Pinpoint the cell where the given text exists, returning its (x, y) midpoint coordinate. 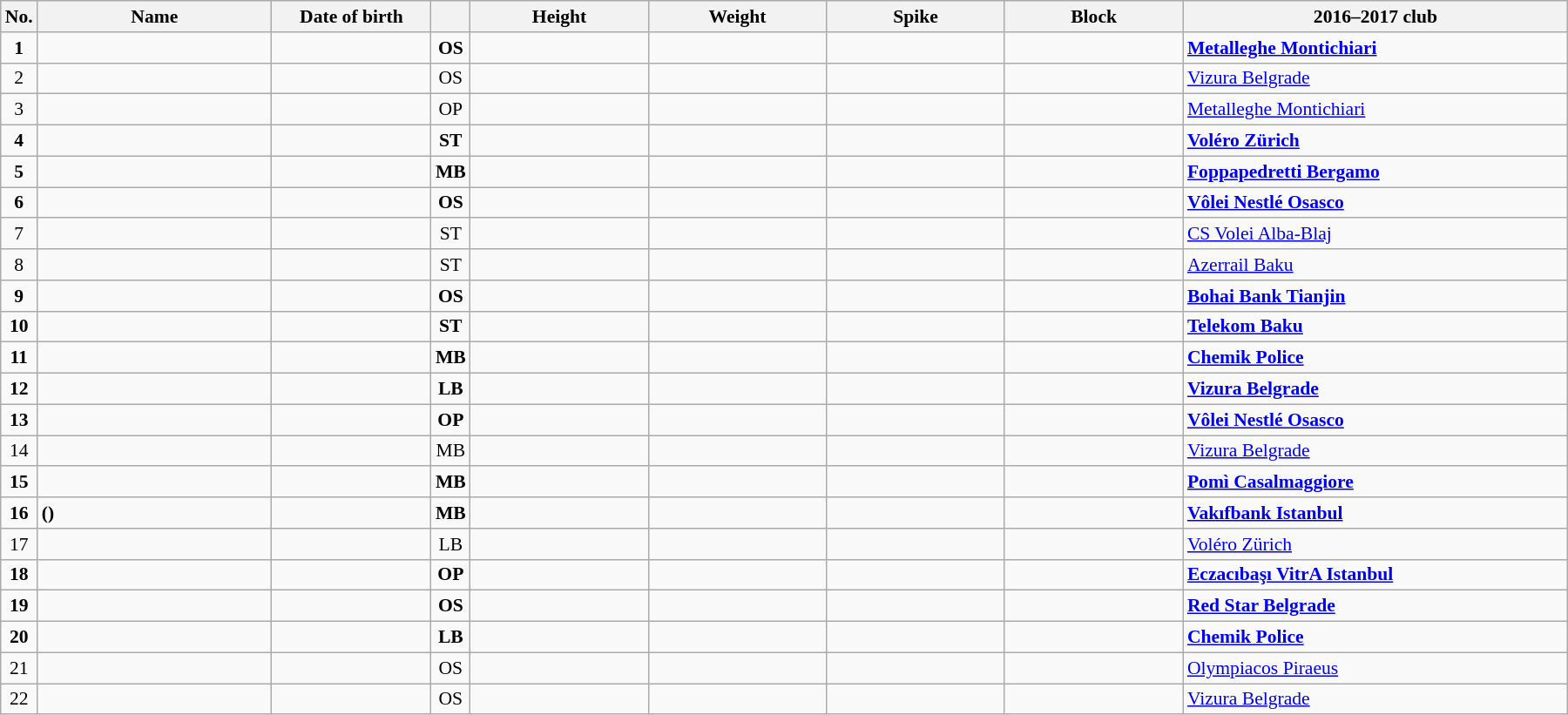
21 (19, 668)
Eczacıbaşı VitrA Istanbul (1375, 575)
() (155, 513)
Weight (737, 17)
Pomì Casalmaggiore (1375, 482)
13 (19, 420)
15 (19, 482)
Date of birth (352, 17)
20 (19, 637)
Foppapedretti Bergamo (1375, 172)
5 (19, 172)
19 (19, 606)
Red Star Belgrade (1375, 606)
Telekom Baku (1375, 327)
Name (155, 17)
6 (19, 203)
Block (1094, 17)
Olympiacos Piraeus (1375, 668)
14 (19, 451)
CS Volei Alba-Blaj (1375, 234)
9 (19, 296)
2016–2017 club (1375, 17)
11 (19, 358)
Azerrail Baku (1375, 265)
10 (19, 327)
12 (19, 389)
No. (19, 17)
Bohai Bank Tianjin (1375, 296)
1 (19, 48)
16 (19, 513)
Spike (916, 17)
Height (559, 17)
17 (19, 544)
22 (19, 699)
2 (19, 78)
7 (19, 234)
4 (19, 141)
8 (19, 265)
18 (19, 575)
3 (19, 110)
Vakıfbank Istanbul (1375, 513)
